Identify which cell holds the provided text, then report its [x, y] central coordinate. 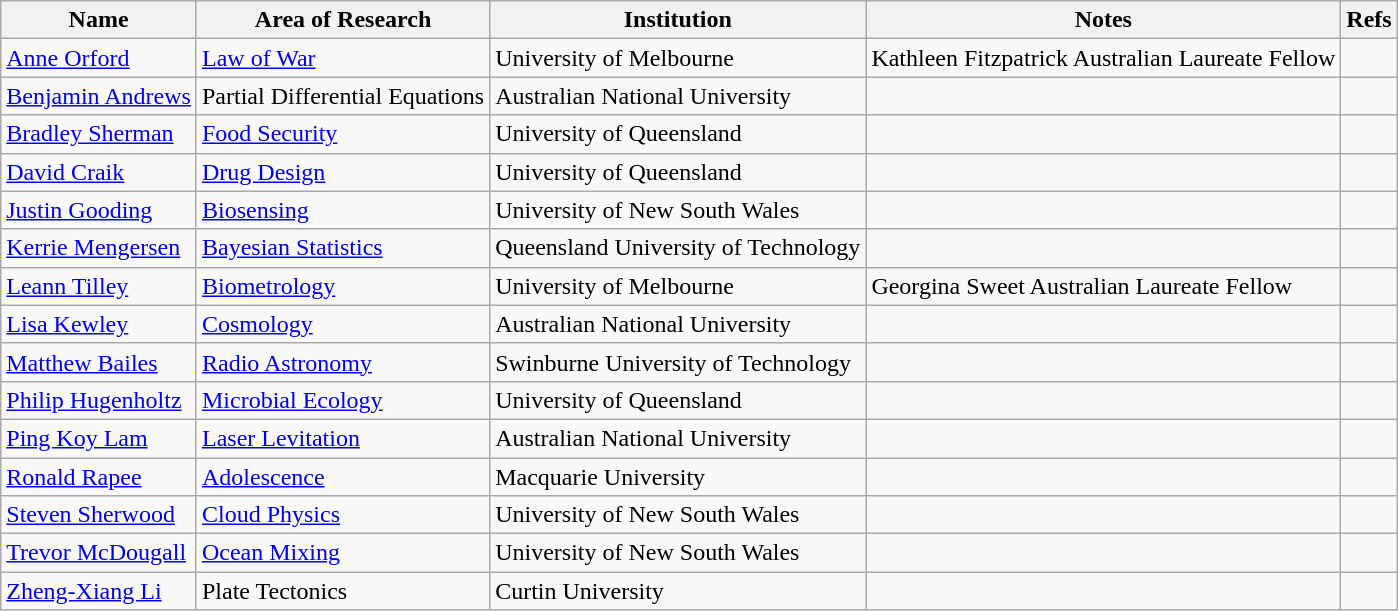
Adolescence [342, 477]
Curtin University [678, 591]
David Craik [99, 172]
Area of Research [342, 20]
Laser Levitation [342, 438]
Steven Sherwood [99, 515]
Macquarie University [678, 477]
Leann Tilley [99, 286]
Law of War [342, 58]
Drug Design [342, 172]
Microbial Ecology [342, 400]
Anne Orford [99, 58]
Cosmology [342, 324]
Food Security [342, 134]
Plate Tectonics [342, 591]
Lisa Kewley [99, 324]
Georgina Sweet Australian Laureate Fellow [1104, 286]
Refs [1369, 20]
Philip Hugenholtz [99, 400]
Radio Astronomy [342, 362]
Kathleen Fitzpatrick Australian Laureate Fellow [1104, 58]
Bradley Sherman [99, 134]
Notes [1104, 20]
Institution [678, 20]
Swinburne University of Technology [678, 362]
Matthew Bailes [99, 362]
Kerrie Mengersen [99, 248]
Partial Differential Equations [342, 96]
Biometrology [342, 286]
Trevor McDougall [99, 553]
Ping Koy Lam [99, 438]
Justin Gooding [99, 210]
Bayesian Statistics [342, 248]
Name [99, 20]
Cloud Physics [342, 515]
Benjamin Andrews [99, 96]
Ronald Rapee [99, 477]
Zheng-Xiang Li [99, 591]
Queensland University of Technology [678, 248]
Biosensing [342, 210]
Ocean Mixing [342, 553]
